Determine the (x, y) coordinate at the center of the cell enclosing the given text.  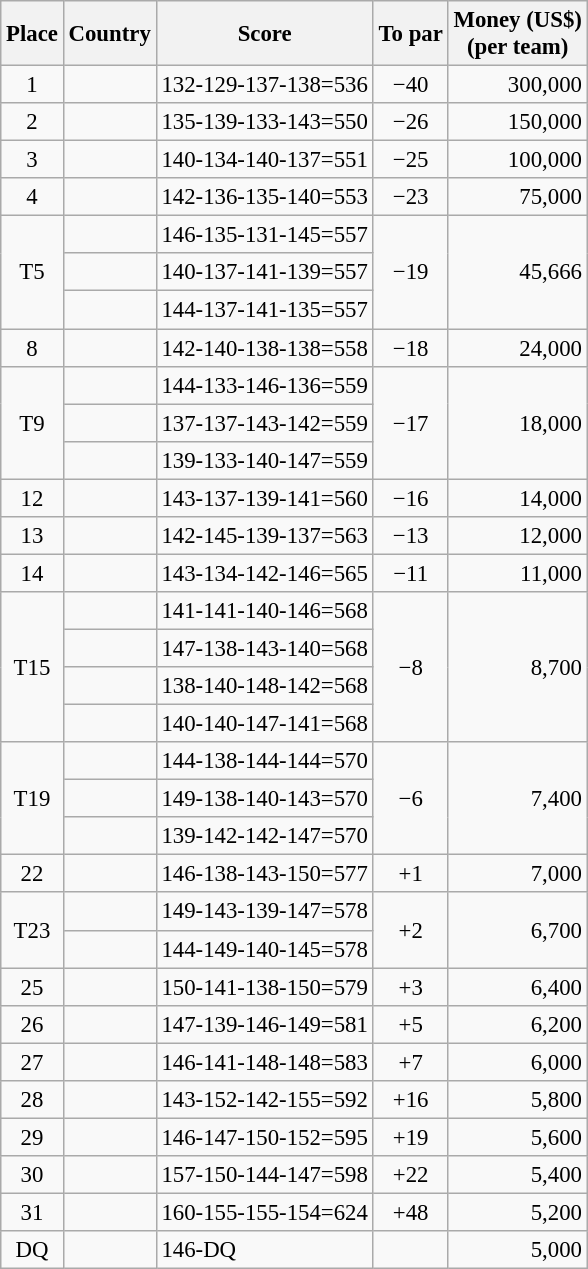
Money (US$)(per team) (518, 34)
6,700 (518, 930)
5,200 (518, 1212)
+16 (410, 1100)
14 (32, 573)
T9 (32, 422)
150,000 (518, 122)
157-150-144-147=598 (264, 1175)
146-138-143-150=577 (264, 874)
147-139-146-149=581 (264, 1024)
+22 (410, 1175)
144-133-146-136=559 (264, 385)
137-137-143-142=559 (264, 423)
142-145-139-137=563 (264, 536)
160-155-155-154=624 (264, 1212)
−19 (410, 272)
139-133-140-147=559 (264, 460)
6,400 (518, 987)
29 (32, 1137)
149-143-139-147=578 (264, 912)
+2 (410, 930)
−40 (410, 85)
+3 (410, 987)
−17 (410, 422)
11,000 (518, 573)
146-DQ (264, 1250)
144-137-141-135=557 (264, 310)
147-138-143-140=568 (264, 648)
T19 (32, 798)
142-140-138-138=558 (264, 348)
24,000 (518, 348)
144-138-144-144=570 (264, 761)
5,400 (518, 1175)
27 (32, 1062)
300,000 (518, 85)
+19 (410, 1137)
26 (32, 1024)
6,000 (518, 1062)
2 (32, 122)
5,600 (518, 1137)
140-137-141-139=557 (264, 273)
−25 (410, 160)
13 (32, 536)
To par (410, 34)
22 (32, 874)
132-129-137-138=536 (264, 85)
25 (32, 987)
141-141-140-146=568 (264, 611)
1 (32, 85)
7,400 (518, 798)
31 (32, 1212)
149-138-140-143=570 (264, 799)
+1 (410, 874)
45,666 (518, 272)
4 (32, 197)
−23 (410, 197)
12,000 (518, 536)
8,700 (518, 667)
−18 (410, 348)
8 (32, 348)
146-135-131-145=557 (264, 235)
+48 (410, 1212)
18,000 (518, 422)
DQ (32, 1250)
T15 (32, 667)
+5 (410, 1024)
75,000 (518, 197)
150-141-138-150=579 (264, 987)
5,000 (518, 1250)
138-140-148-142=568 (264, 686)
143-134-142-146=565 (264, 573)
Country (110, 34)
−16 (410, 498)
−6 (410, 798)
+7 (410, 1062)
−13 (410, 536)
T5 (32, 272)
143-152-142-155=592 (264, 1100)
14,000 (518, 498)
12 (32, 498)
5,800 (518, 1100)
144-149-140-145=578 (264, 949)
140-140-147-141=568 (264, 724)
142-136-135-140=553 (264, 197)
30 (32, 1175)
135-139-133-143=550 (264, 122)
146-141-148-148=583 (264, 1062)
Place (32, 34)
−11 (410, 573)
−26 (410, 122)
7,000 (518, 874)
−8 (410, 667)
143-137-139-141=560 (264, 498)
Score (264, 34)
146-147-150-152=595 (264, 1137)
3 (32, 160)
140-134-140-137=551 (264, 160)
T23 (32, 930)
6,200 (518, 1024)
28 (32, 1100)
100,000 (518, 160)
139-142-142-147=570 (264, 836)
